Extract the (X, Y) coordinate from the center of the cell holding the provided text.  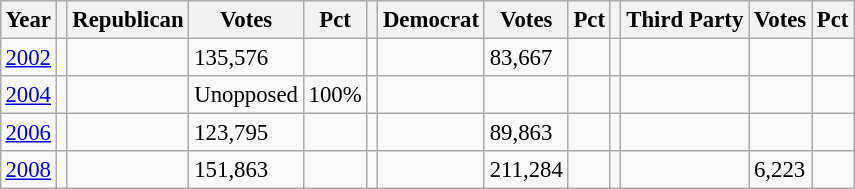
123,795 (246, 133)
211,284 (526, 170)
89,863 (526, 133)
6,223 (780, 170)
Unopposed (246, 95)
2004 (28, 95)
Republican (128, 20)
Democrat (432, 20)
83,667 (526, 57)
Third Party (685, 20)
Year (28, 20)
151,863 (246, 170)
135,576 (246, 57)
2008 (28, 170)
2006 (28, 133)
100% (335, 95)
2002 (28, 57)
